Locate the cell with the specified text and output its (x, y) center coordinate. 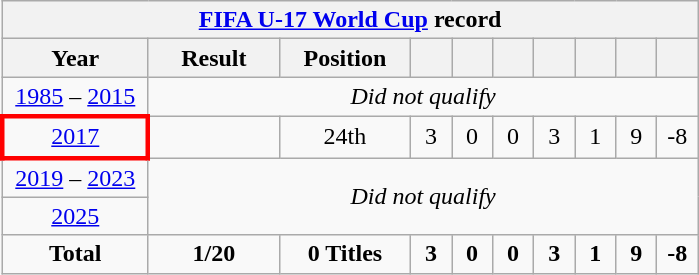
2019 – 2023 (75, 178)
2017 (75, 136)
1/20 (214, 254)
0 Titles (344, 254)
Position (344, 58)
Result (214, 58)
FIFA U-17 World Cup record (350, 20)
Total (75, 254)
Year (75, 58)
2025 (75, 216)
1985 – 2015 (75, 97)
24th (344, 136)
